Locate the cell with the specified text and output its (X, Y) center coordinate. 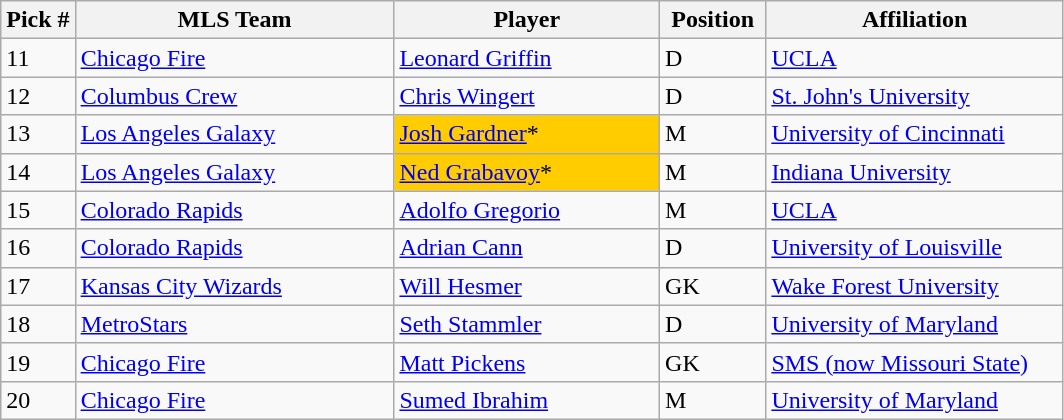
Leonard Griffin (527, 58)
Adolfo Gregorio (527, 210)
12 (38, 96)
Pick # (38, 20)
Adrian Cann (527, 248)
Will Hesmer (527, 286)
20 (38, 400)
19 (38, 362)
Player (527, 20)
11 (38, 58)
Indiana University (915, 172)
Chris Wingert (527, 96)
MLS Team (234, 20)
Kansas City Wizards (234, 286)
Position (713, 20)
18 (38, 324)
17 (38, 286)
Affiliation (915, 20)
Columbus Crew (234, 96)
St. John's University (915, 96)
14 (38, 172)
MetroStars (234, 324)
University of Louisville (915, 248)
Ned Grabavoy* (527, 172)
13 (38, 134)
15 (38, 210)
Seth Stammler (527, 324)
Josh Gardner* (527, 134)
Sumed Ibrahim (527, 400)
Wake Forest University (915, 286)
Matt Pickens (527, 362)
16 (38, 248)
SMS (now Missouri State) (915, 362)
University of Cincinnati (915, 134)
